Detect which cell encompasses the target text, then output its (X, Y) center coordinate. 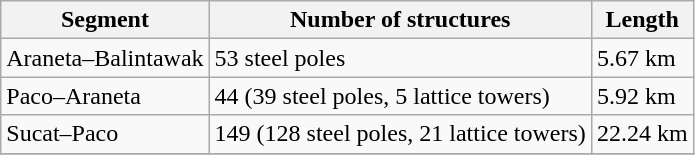
Paco–Araneta (105, 96)
149 (128 steel poles, 21 lattice towers) (400, 134)
Number of structures (400, 20)
5.92 km (642, 96)
22.24 km (642, 134)
5.67 km (642, 58)
Araneta–Balintawak (105, 58)
Length (642, 20)
Segment (105, 20)
44 (39 steel poles, 5 lattice towers) (400, 96)
Sucat–Paco (105, 134)
53 steel poles (400, 58)
